Identify which cell holds the provided text, then report its (x, y) central coordinate. 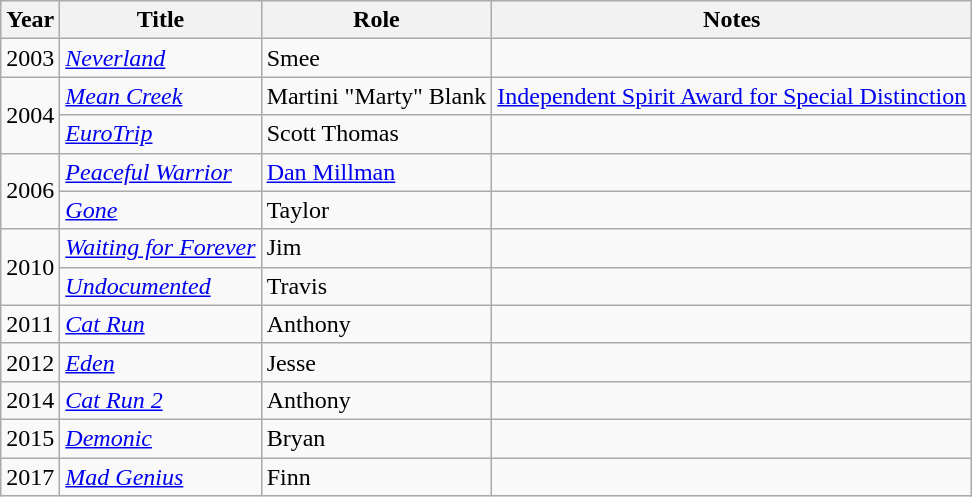
Cat Run 2 (160, 400)
Cat Run (160, 324)
Gone (160, 210)
Mean Creek (160, 96)
Independent Spirit Award for Special Distinction (732, 96)
2006 (30, 191)
Martini "Marty" Blank (376, 96)
2010 (30, 267)
Year (30, 20)
Notes (732, 20)
Jim (376, 248)
Neverland (160, 58)
Bryan (376, 438)
Travis (376, 286)
Finn (376, 477)
Scott Thomas (376, 134)
Undocumented (160, 286)
2017 (30, 477)
2004 (30, 115)
Eden (160, 362)
Title (160, 20)
EuroTrip (160, 134)
Dan Millman (376, 172)
2012 (30, 362)
Peaceful Warrior (160, 172)
2014 (30, 400)
Taylor (376, 210)
2015 (30, 438)
Smee (376, 58)
Waiting for Forever (160, 248)
Jesse (376, 362)
2003 (30, 58)
2011 (30, 324)
Role (376, 20)
Mad Genius (160, 477)
Demonic (160, 438)
